Search for the cell housing the specified text and yield its [X, Y] center coordinate. 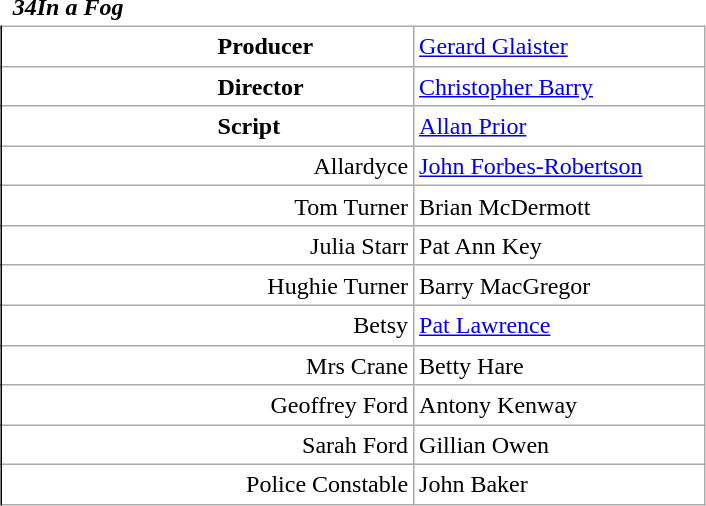
Tom Turner [208, 206]
Police Constable [208, 485]
Brian McDermott [560, 206]
Pat Lawrence [560, 325]
Script [208, 126]
Betsy [208, 325]
Sarah Ford [208, 445]
Producer [208, 46]
Gerard Glaister [560, 46]
Betty Hare [560, 365]
Julia Starr [208, 246]
Barry MacGregor [560, 285]
Mrs Crane [208, 365]
Christopher Barry [560, 86]
Pat Ann Key [560, 246]
Antony Kenway [560, 405]
Gillian Owen [560, 445]
John Forbes-Robertson [560, 166]
John Baker [560, 485]
Allan Prior [560, 126]
Hughie Turner [208, 285]
Allardyce [208, 166]
Geoffrey Ford [208, 405]
Director [208, 86]
